Pinpoint the cell where the given text exists, returning its (X, Y) midpoint coordinate. 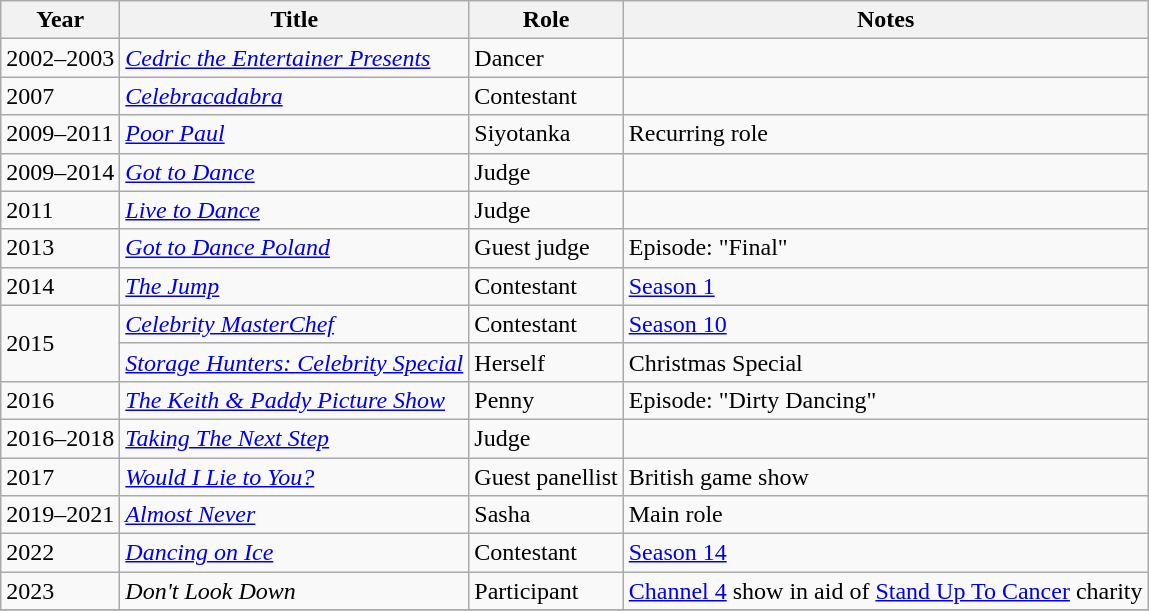
Sasha (546, 515)
Siyotanka (546, 134)
Title (294, 20)
2002–2003 (60, 58)
Taking The Next Step (294, 438)
Season 1 (886, 286)
Got to Dance (294, 172)
2017 (60, 477)
Cedric the Entertainer Presents (294, 58)
2016–2018 (60, 438)
2016 (60, 400)
Notes (886, 20)
Herself (546, 362)
Would I Lie to You? (294, 477)
2022 (60, 553)
Channel 4 show in aid of Stand Up To Cancer charity (886, 591)
Almost Never (294, 515)
Guest judge (546, 248)
British game show (886, 477)
The Jump (294, 286)
Don't Look Down (294, 591)
Penny (546, 400)
2014 (60, 286)
Episode: "Final" (886, 248)
The Keith & Paddy Picture Show (294, 400)
2015 (60, 343)
2011 (60, 210)
Celebracadabra (294, 96)
Participant (546, 591)
Got to Dance Poland (294, 248)
Main role (886, 515)
Live to Dance (294, 210)
Poor Paul (294, 134)
2009–2014 (60, 172)
Role (546, 20)
Celebrity MasterChef (294, 324)
Season 14 (886, 553)
Storage Hunters: Celebrity Special (294, 362)
Season 10 (886, 324)
Year (60, 20)
Christmas Special (886, 362)
Guest panellist (546, 477)
2023 (60, 591)
Episode: "Dirty Dancing" (886, 400)
2007 (60, 96)
2013 (60, 248)
2009–2011 (60, 134)
Recurring role (886, 134)
Dancer (546, 58)
2019–2021 (60, 515)
Dancing on Ice (294, 553)
